Output the [x, y] coordinate of the center of the cell containing the given text.  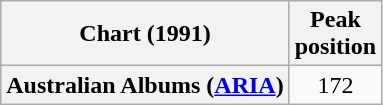
172 [335, 85]
Peakposition [335, 34]
Australian Albums (ARIA) [145, 85]
Chart (1991) [145, 34]
